Provide the [X, Y] coordinate of the cell's center where the given text is located.  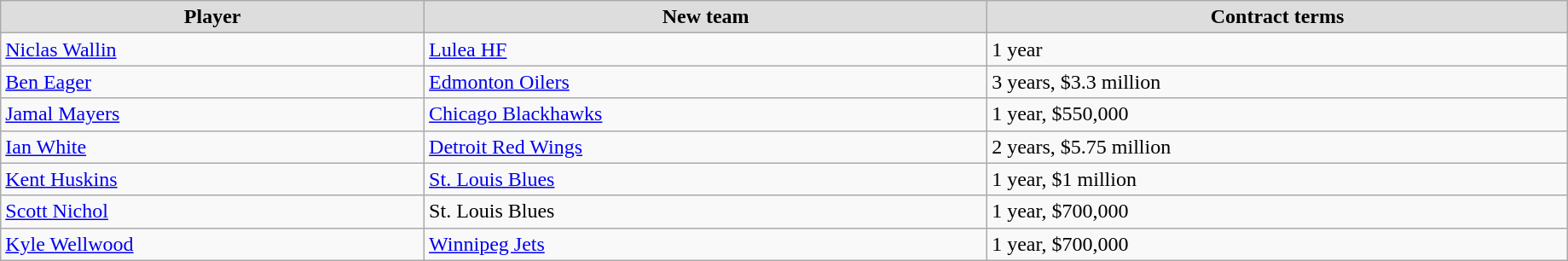
1 year, $1 million [1277, 179]
Ben Eager [213, 82]
Chicago Blackhawks [706, 114]
Contract terms [1277, 17]
Kent Huskins [213, 179]
New team [706, 17]
3 years, $3.3 million [1277, 82]
Player [213, 17]
Kyle Wellwood [213, 244]
Scott Nichol [213, 212]
Jamal Mayers [213, 114]
Niclas Wallin [213, 49]
Detroit Red Wings [706, 147]
1 year [1277, 49]
Ian White [213, 147]
Lulea HF [706, 49]
Edmonton Oilers [706, 82]
Winnipeg Jets [706, 244]
2 years, $5.75 million [1277, 147]
1 year, $550,000 [1277, 114]
